Extract the [X, Y] coordinate from the center of the cell holding the provided text.  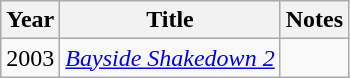
2003 [30, 58]
Bayside Shakedown 2 [170, 58]
Title [170, 20]
Year [30, 20]
Notes [314, 20]
